Capture the cell that displays the provided text and extract its (x, y) central coordinate. 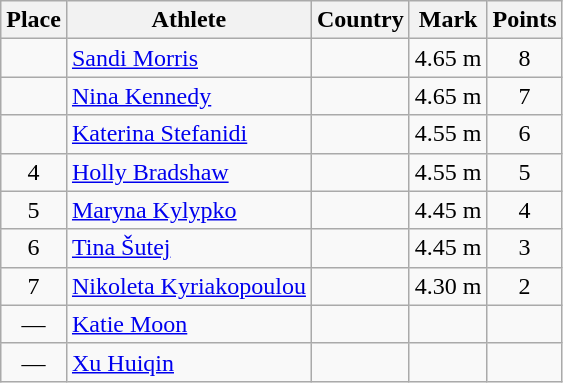
Points (524, 20)
3 (524, 248)
4.30 m (448, 286)
Mark (448, 20)
Xu Huiqin (188, 362)
2 (524, 286)
Sandi Morris (188, 58)
Athlete (188, 20)
Country (360, 20)
Place (34, 20)
Holly Bradshaw (188, 172)
Maryna Kylypko (188, 210)
Katerina Stefanidi (188, 134)
Katie Moon (188, 324)
Nina Kennedy (188, 96)
Tina Šutej (188, 248)
8 (524, 58)
Nikoleta Kyriakopoulou (188, 286)
